Capture the cell that displays the provided text and extract its [x, y] central coordinate. 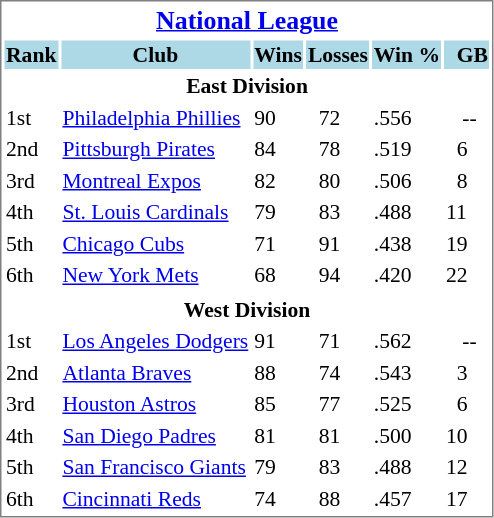
22 [468, 275]
San Diego Padres [156, 436]
8 [468, 180]
.420 [406, 275]
78 [338, 149]
GB [468, 54]
85 [278, 404]
Atlanta Braves [156, 372]
San Francisco Giants [156, 467]
.500 [406, 436]
.562 [406, 341]
Pittsburgh Pirates [156, 149]
Houston Astros [156, 404]
National League [246, 20]
.438 [406, 244]
77 [338, 404]
10 [468, 436]
Losses [338, 54]
84 [278, 149]
82 [278, 180]
11 [468, 212]
72 [338, 118]
Club [156, 54]
.519 [406, 149]
Rank [30, 54]
94 [338, 275]
Win % [406, 54]
90 [278, 118]
80 [338, 180]
Philadelphia Phillies [156, 118]
.525 [406, 404]
Cincinnati Reds [156, 498]
Chicago Cubs [156, 244]
East Division [246, 86]
68 [278, 275]
19 [468, 244]
Montreal Expos [156, 180]
.556 [406, 118]
Los Angeles Dodgers [156, 341]
12 [468, 467]
St. Louis Cardinals [156, 212]
Wins [278, 54]
.506 [406, 180]
3 [468, 372]
.543 [406, 372]
.457 [406, 498]
West Division [246, 310]
17 [468, 498]
New York Mets [156, 275]
